Search for the cell housing the specified text and yield its [x, y] center coordinate. 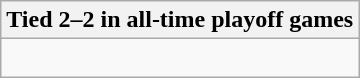
Tied 2–2 in all-time playoff games [180, 20]
